Scan for the cell matching the given text and deliver its [x, y] coordinate at center. 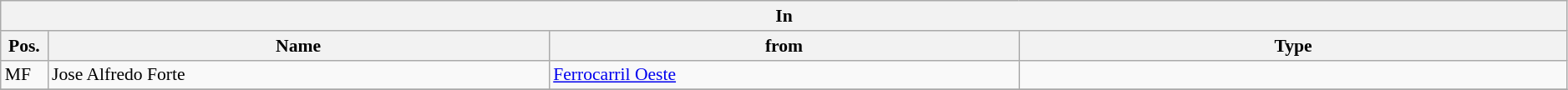
Type [1293, 46]
In [784, 16]
Name [298, 46]
Ferrocarril Oeste [784, 75]
Pos. [24, 46]
from [784, 46]
Jose Alfredo Forte [298, 75]
MF [24, 75]
